Output the [X, Y] coordinate of the center of the cell containing the given text.  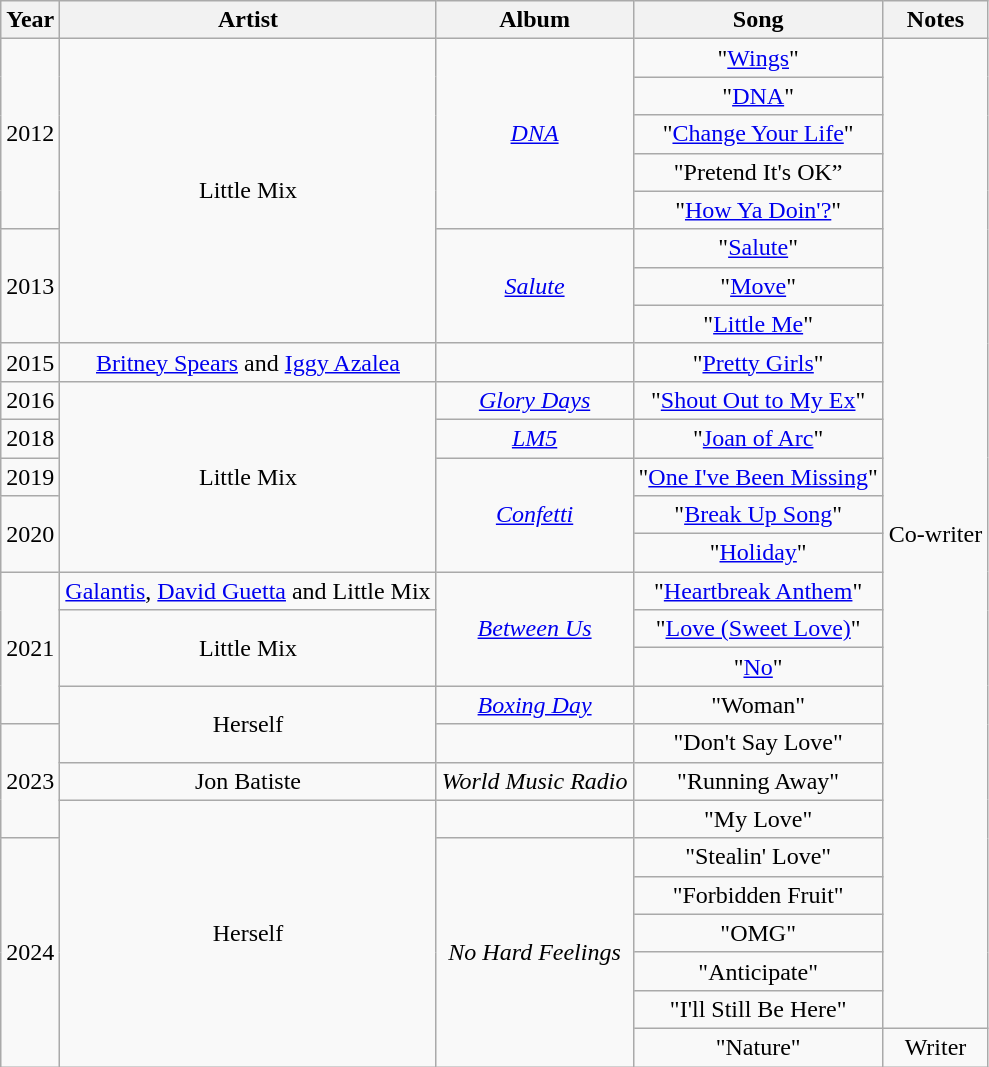
"Pretend It's OK” [758, 172]
2021 [30, 648]
"My Love" [758, 819]
World Music Radio [534, 781]
2024 [30, 952]
Album [534, 20]
"DNA" [758, 96]
"Nature" [758, 1047]
Writer [935, 1047]
"No" [758, 667]
"Salute" [758, 248]
"Joan of Arc" [758, 438]
Jon Batiste [248, 781]
"Forbidden Fruit" [758, 895]
Britney Spears and Iggy Azalea [248, 362]
2013 [30, 286]
"Move" [758, 286]
"Woman" [758, 705]
"Anticipate" [758, 971]
"Heartbreak Anthem" [758, 591]
"Wings" [758, 58]
"Holiday" [758, 553]
"How Ya Doin'?" [758, 210]
2015 [30, 362]
"Change Your Life" [758, 134]
Boxing Day [534, 705]
Between Us [534, 629]
Notes [935, 20]
"One I've Been Missing" [758, 477]
"Little Me" [758, 324]
"Shout Out to My Ex" [758, 400]
2019 [30, 477]
2018 [30, 438]
2012 [30, 134]
Salute [534, 286]
Year [30, 20]
"Stealin' Love" [758, 857]
2016 [30, 400]
LM5 [534, 438]
Artist [248, 20]
Galantis, David Guetta and Little Mix [248, 591]
"Pretty Girls" [758, 362]
Glory Days [534, 400]
2023 [30, 781]
DNA [534, 134]
"Don't Say Love" [758, 743]
"Love (Sweet Love)" [758, 629]
"Break Up Song" [758, 515]
"OMG" [758, 933]
No Hard Feelings [534, 952]
"I'll Still Be Here" [758, 1009]
Confetti [534, 515]
Co-writer [935, 534]
"Running Away" [758, 781]
2020 [30, 534]
Song [758, 20]
